Provide the [x, y] coordinate of the cell's center where the given text is located.  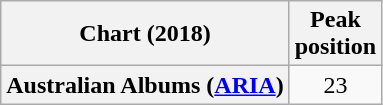
23 [335, 85]
Chart (2018) [145, 34]
Australian Albums (ARIA) [145, 85]
Peak position [335, 34]
